Scan for the cell matching the given text and deliver its (X, Y) coordinate at center. 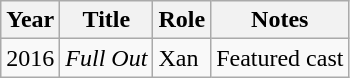
Xan (182, 58)
Role (182, 20)
Full Out (106, 58)
Year (30, 20)
Notes (280, 20)
Title (106, 20)
2016 (30, 58)
Featured cast (280, 58)
